Find where the given text appears and provide that cell's center as [x, y] coordinate. 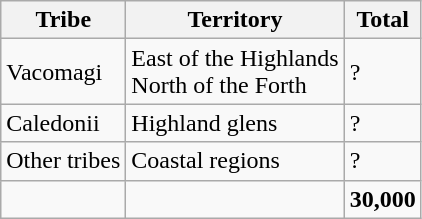
Highland glens [235, 123]
Coastal regions [235, 161]
East of the HighlandsNorth of the Forth [235, 72]
Territory [235, 20]
Tribe [64, 20]
Total [382, 20]
30,000 [382, 199]
Vacomagi [64, 72]
Other tribes [64, 161]
Caledonii [64, 123]
